Output the (x, y) coordinate of the center of the cell containing the given text.  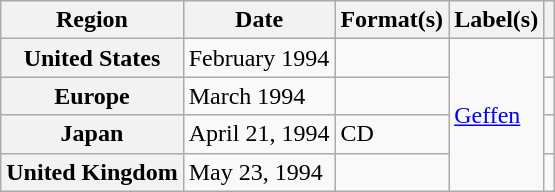
CD (392, 134)
April 21, 1994 (259, 134)
Europe (92, 96)
United Kingdom (92, 172)
May 23, 1994 (259, 172)
Date (259, 20)
Geffen (496, 115)
Format(s) (392, 20)
March 1994 (259, 96)
February 1994 (259, 58)
United States (92, 58)
Label(s) (496, 20)
Japan (92, 134)
Region (92, 20)
